Output the [X, Y] coordinate of the center of the cell containing the given text.  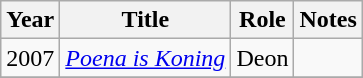
Year [30, 20]
Notes [328, 20]
2007 [30, 58]
Title [146, 20]
Poena is Koning [146, 58]
Role [262, 20]
Deon [262, 58]
